Find where the given text appears and provide that cell's center as [X, Y] coordinate. 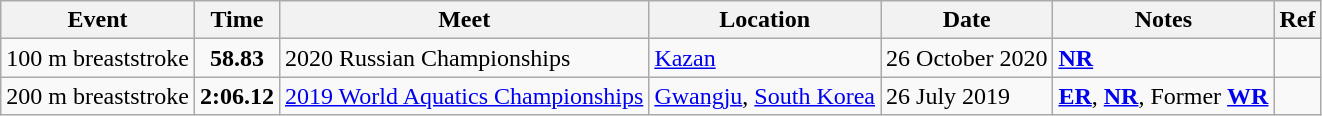
2020 Russian Championships [464, 58]
NR [1164, 58]
26 October 2020 [967, 58]
200 m breaststroke [98, 96]
ER, NR, Former WR [1164, 96]
Meet [464, 20]
100 m breaststroke [98, 58]
Notes [1164, 20]
Location [765, 20]
Ref [1298, 20]
26 July 2019 [967, 96]
58.83 [236, 58]
Gwangju, South Korea [765, 96]
Time [236, 20]
2019 World Aquatics Championships [464, 96]
Date [967, 20]
2:06.12 [236, 96]
Kazan [765, 58]
Event [98, 20]
